Provide the (X, Y) coordinate of the cell's center where the given text is located.  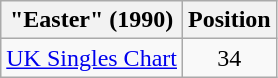
UK Singles Chart (92, 58)
"Easter" (1990) (92, 20)
Position (229, 20)
34 (229, 58)
